Provide the (X, Y) coordinate of the cell's center where the given text is located.  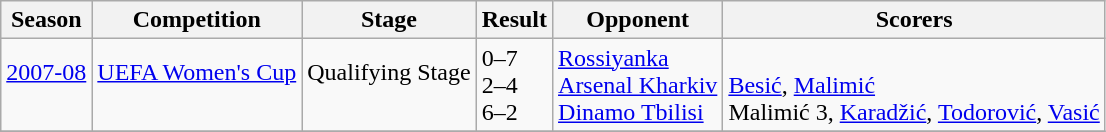
Stage (389, 20)
Season (46, 20)
0–72–46–2 (514, 85)
Qualifying Stage (389, 85)
UEFA Women's Cup (197, 85)
Competition (197, 20)
Opponent (638, 20)
Besić, MalimićMalimić 3, Karadžić, Todorović, Vasić (914, 85)
2007-08 (46, 85)
Result (514, 20)
Scorers (914, 20)
Rossiyanka Arsenal Kharkiv Dinamo Tbilisi (638, 85)
